Capture the cell that displays the provided text and extract its (X, Y) central coordinate. 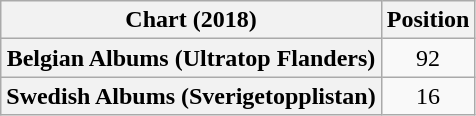
Swedish Albums (Sverigetopplistan) (191, 96)
Chart (2018) (191, 20)
Position (428, 20)
16 (428, 96)
Belgian Albums (Ultratop Flanders) (191, 58)
92 (428, 58)
